Extract the [x, y] coordinate from the center of the cell holding the provided text.  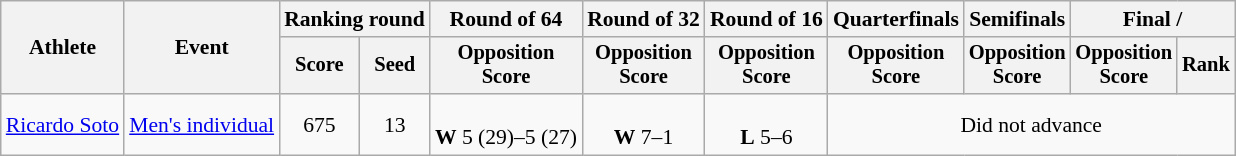
Athlete [62, 48]
Rank [1206, 66]
W 7–1 [644, 124]
Did not advance [1032, 124]
Final / [1152, 19]
Round of 64 [506, 19]
Event [202, 48]
Score [320, 66]
675 [320, 124]
13 [395, 124]
Seed [395, 66]
Semifinals [1018, 19]
Men's individual [202, 124]
Quarterfinals [896, 19]
L 5–6 [766, 124]
Ranking round [354, 19]
W 5 (29)–5 (27) [506, 124]
Round of 32 [644, 19]
Round of 16 [766, 19]
Ricardo Soto [62, 124]
